Provide the (X, Y) coordinate of the cell's center where the given text is located.  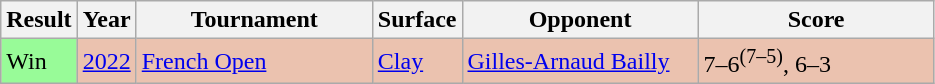
Gilles-Arnaud Bailly (580, 62)
2022 (106, 62)
Tournament (254, 20)
Win (39, 62)
Surface (417, 20)
Year (106, 20)
French Open (254, 62)
Clay (417, 62)
Result (39, 20)
7–6(7–5), 6–3 (816, 62)
Opponent (580, 20)
Score (816, 20)
